Scan for the cell matching the given text and deliver its [X, Y] coordinate at center. 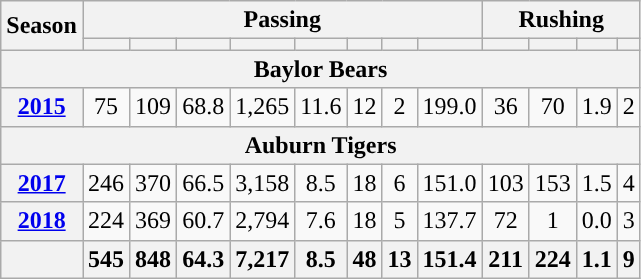
211 [506, 259]
545 [106, 259]
Baylor Bears [321, 69]
66.5 [204, 183]
11.6 [321, 107]
5 [400, 221]
3 [628, 221]
12 [364, 107]
1.1 [596, 259]
2,794 [262, 221]
64.3 [204, 259]
Season [42, 26]
137.7 [450, 221]
1.5 [596, 183]
48 [364, 259]
1.9 [596, 107]
153 [552, 183]
Passing [282, 20]
0.0 [596, 221]
246 [106, 183]
2017 [42, 183]
1,265 [262, 107]
848 [154, 259]
151.0 [450, 183]
6 [400, 183]
2015 [42, 107]
Rushing [561, 20]
199.0 [450, 107]
3,158 [262, 183]
60.7 [204, 221]
1 [552, 221]
103 [506, 183]
13 [400, 259]
70 [552, 107]
370 [154, 183]
36 [506, 107]
2018 [42, 221]
Auburn Tigers [321, 145]
68.8 [204, 107]
75 [106, 107]
4 [628, 183]
7.6 [321, 221]
109 [154, 107]
151.4 [450, 259]
72 [506, 221]
7,217 [262, 259]
369 [154, 221]
9 [628, 259]
